Provide the (x, y) coordinate of the cell's center where the given text is located.  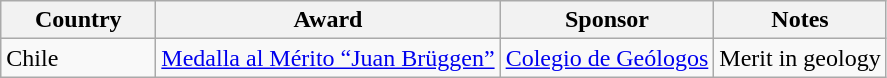
Medalla al Mérito “Juan Brüggen” (328, 58)
Colegio de Geólogos (607, 58)
Award (328, 20)
Country (78, 20)
Merit in geology (800, 58)
Sponsor (607, 20)
Chile (78, 58)
Notes (800, 20)
